Detect which cell encompasses the target text, then output its [x, y] center coordinate. 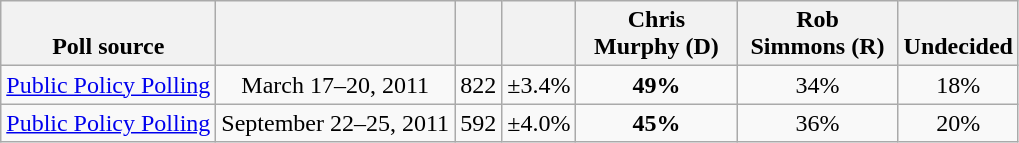
March 17–20, 2011 [336, 85]
36% [818, 123]
Poll source [108, 34]
20% [958, 123]
49% [656, 85]
592 [478, 123]
±3.4% [539, 85]
822 [478, 85]
RobSimmons (R) [818, 34]
34% [818, 85]
Undecided [958, 34]
45% [656, 123]
September 22–25, 2011 [336, 123]
18% [958, 85]
±4.0% [539, 123]
ChrisMurphy (D) [656, 34]
